From the cell containing the given text, extract its center point as [X, Y] coordinate. 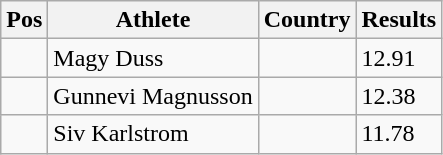
Results [399, 20]
Siv Karlstrom [153, 134]
Gunnevi Magnusson [153, 96]
Magy Duss [153, 58]
11.78 [399, 134]
12.91 [399, 58]
12.38 [399, 96]
Athlete [153, 20]
Pos [24, 20]
Country [307, 20]
